Find where the given text appears and provide that cell's center as [X, Y] coordinate. 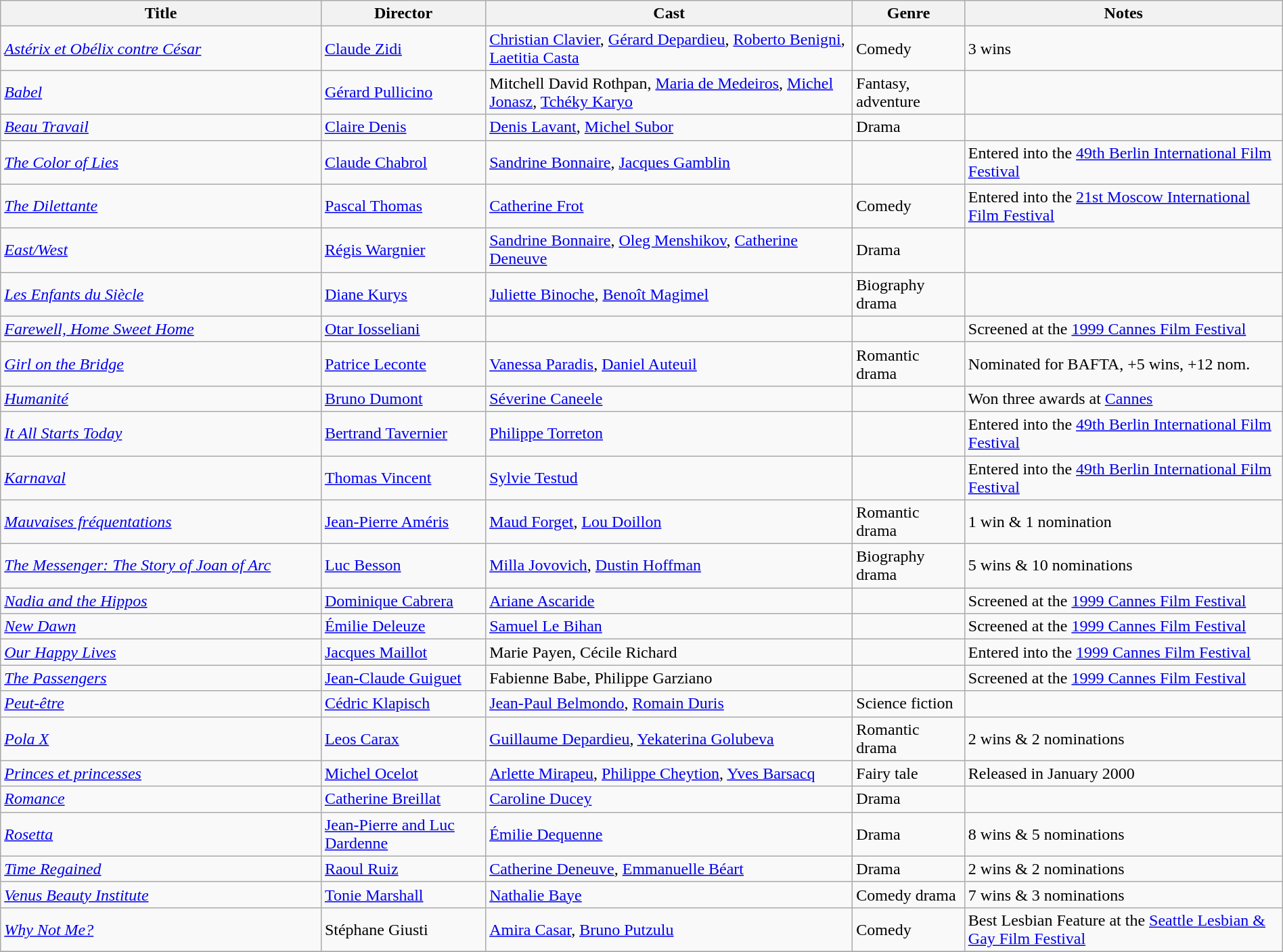
The Dilettante [161, 206]
Claude Zidi [403, 49]
Science fiction [909, 704]
New Dawn [161, 627]
Bruno Dumont [403, 399]
Claire Denis [403, 127]
It All Starts Today [161, 433]
Philippe Torreton [669, 433]
Nominated for BAFTA, +5 wins, +12 nom. [1123, 364]
Samuel Le Bihan [669, 627]
The Passengers [161, 678]
Mitchell David Rothpan, Maria de Medeiros, Michel Jonasz, Tchéky Karyo [669, 92]
3 wins [1123, 49]
Jean-Claude Guiguet [403, 678]
Séverine Caneele [669, 399]
Arlette Mirapeu, Philippe Cheytion, Yves Barsacq [669, 773]
Jacques Maillot [403, 652]
Leos Carax [403, 739]
Fairy tale [909, 773]
Tonie Marshall [403, 894]
The Messenger: The Story of Joan of Arc [161, 566]
Cédric Klapisch [403, 704]
Time Regained [161, 869]
Guillaume Depardieu, Yekaterina Golubeva [669, 739]
Thomas Vincent [403, 478]
Raoul Ruiz [403, 869]
Mauvaises fréquentations [161, 522]
Catherine Breillat [403, 799]
Why Not Me? [161, 930]
Comedy drama [909, 894]
Best Lesbian Feature at the Seattle Lesbian & Gay Film Festival [1123, 930]
Catherine Frot [669, 206]
Jean-Pierre Améris [403, 522]
Caroline Ducey [669, 799]
Juliette Binoche, Benoît Magimel [669, 294]
Bertrand Tavernier [403, 433]
Vanessa Paradis, Daniel Auteuil [669, 364]
Princes et princesses [161, 773]
Romance [161, 799]
Amira Casar, Bruno Putzulu [669, 930]
Entered into the 21st Moscow International Film Festival [1123, 206]
1 win & 1 nomination [1123, 522]
Released in January 2000 [1123, 773]
The Color of Lies [161, 162]
Notes [1123, 14]
Pascal Thomas [403, 206]
Sylvie Testud [669, 478]
Émilie Deleuze [403, 627]
Peut-être [161, 704]
Jean-Paul Belmondo, Romain Duris [669, 704]
Ariane Ascaride [669, 601]
Genre [909, 14]
Fantasy, adventure [909, 92]
Luc Besson [403, 566]
Karnaval [161, 478]
Astérix et Obélix contre César [161, 49]
Title [161, 14]
Émilie Dequenne [669, 834]
Claude Chabrol [403, 162]
Gérard Pullicino [403, 92]
Pola X [161, 739]
7 wins & 3 nominations [1123, 894]
Rosetta [161, 834]
Patrice Leconte [403, 364]
5 wins & 10 nominations [1123, 566]
Humanité [161, 399]
Stéphane Giusti [403, 930]
Marie Payen, Cécile Richard [669, 652]
Farewell, Home Sweet Home [161, 329]
Les Enfants du Siècle [161, 294]
East/West [161, 250]
Dominique Cabrera [403, 601]
Sandrine Bonnaire, Oleg Menshikov, Catherine Deneuve [669, 250]
Maud Forget, Lou Doillon [669, 522]
Cast [669, 14]
8 wins & 5 nominations [1123, 834]
Venus Beauty Institute [161, 894]
Jean-Pierre and Luc Dardenne [403, 834]
Christian Clavier, Gérard Depardieu, Roberto Benigni, Laetitia Casta [669, 49]
Won three awards at Cannes [1123, 399]
Denis Lavant, Michel Subor [669, 127]
Entered into the 1999 Cannes Film Festival [1123, 652]
Michel Ocelot [403, 773]
Nadia and the Hippos [161, 601]
Girl on the Bridge [161, 364]
Fabienne Babe, Philippe Garziano [669, 678]
Catherine Deneuve, Emmanuelle Béart [669, 869]
Beau Travail [161, 127]
Babel [161, 92]
Sandrine Bonnaire, Jacques Gamblin [669, 162]
Régis Wargnier [403, 250]
Milla Jovovich, Dustin Hoffman [669, 566]
Otar Iosseliani [403, 329]
Director [403, 14]
Our Happy Lives [161, 652]
Nathalie Baye [669, 894]
Diane Kurys [403, 294]
